Identify which cell holds the provided text, then report its (x, y) central coordinate. 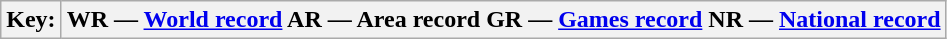
WR — World record AR — Area record GR — Games record NR — National record (504, 20)
Key: (31, 20)
